For the text-containing cell, return its midpoint in (X, Y) coordinate format. 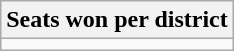
Seats won per district (118, 20)
